Search for the cell housing the specified text and yield its [X, Y] center coordinate. 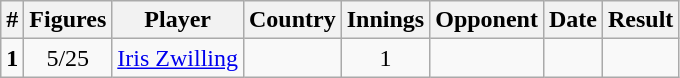
Figures [68, 20]
5/25 [68, 58]
Date [572, 20]
Iris Zwilling [178, 58]
Result [640, 20]
# [12, 20]
Country [292, 20]
Player [178, 20]
Opponent [487, 20]
Innings [385, 20]
